Identify which cell holds the provided text, then report its [x, y] central coordinate. 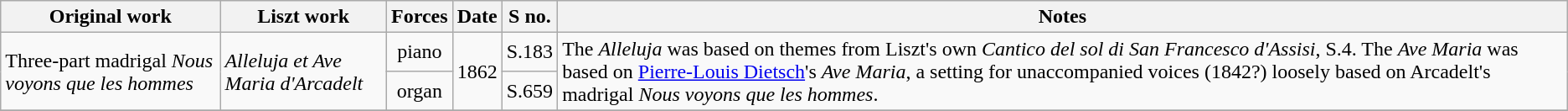
organ [420, 91]
Forces [420, 17]
Alleluja et Ave Maria d'Arcadelt [303, 71]
Three-part madrigal Nous voyons que les hommes [111, 71]
S.183 [529, 52]
S.659 [529, 91]
1862 [477, 71]
S no. [529, 17]
Original work [111, 17]
Date [477, 17]
Liszt work [303, 17]
piano [420, 52]
Notes [1063, 17]
